Return [X, Y] of the center of cell containing provided text 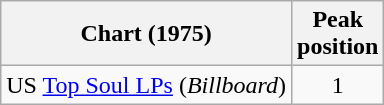
US Top Soul LPs (Billboard) [146, 85]
Chart (1975) [146, 34]
1 [338, 85]
Peakposition [338, 34]
